Return (x, y) of the center of cell containing provided text 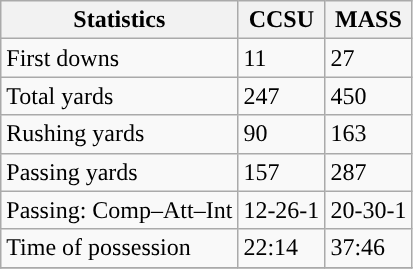
163 (368, 134)
First downs (120, 58)
Passing: Comp–Att–Int (120, 210)
20-30-1 (368, 210)
MASS (368, 20)
287 (368, 172)
Statistics (120, 20)
157 (282, 172)
27 (368, 58)
12-26-1 (282, 210)
Rushing yards (120, 134)
Time of possession (120, 248)
90 (282, 134)
247 (282, 96)
11 (282, 58)
CCSU (282, 20)
Total yards (120, 96)
Passing yards (120, 172)
450 (368, 96)
22:14 (282, 248)
37:46 (368, 248)
